Pinpoint the cell where the given text exists, returning its [X, Y] midpoint coordinate. 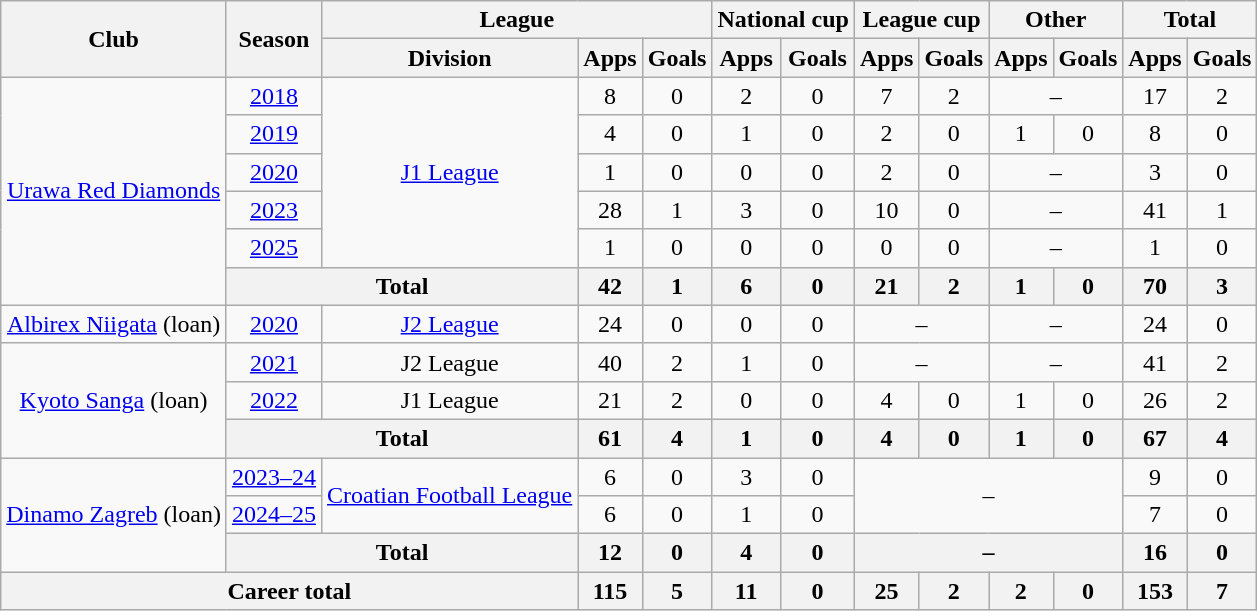
2019 [274, 134]
25 [886, 591]
70 [1155, 286]
2023–24 [274, 477]
Albirex Niigata (loan) [114, 324]
Dinamo Zagreb (loan) [114, 515]
5 [677, 591]
Career total [290, 591]
2022 [274, 400]
61 [610, 438]
40 [610, 362]
League cup [921, 20]
115 [610, 591]
16 [1155, 553]
2025 [274, 248]
26 [1155, 400]
2024–25 [274, 515]
Urawa Red Diamonds [114, 191]
2018 [274, 96]
2023 [274, 210]
17 [1155, 96]
Club [114, 39]
12 [610, 553]
11 [746, 591]
Other [1056, 20]
Season [274, 39]
67 [1155, 438]
42 [610, 286]
Division [449, 58]
153 [1155, 591]
League [516, 20]
2021 [274, 362]
Kyoto Sanga (loan) [114, 400]
Croatian Football League [449, 496]
9 [1155, 477]
National cup [783, 20]
10 [886, 210]
28 [610, 210]
